Return the [x, y] coordinate for the center point of the cell that contains the specified text.  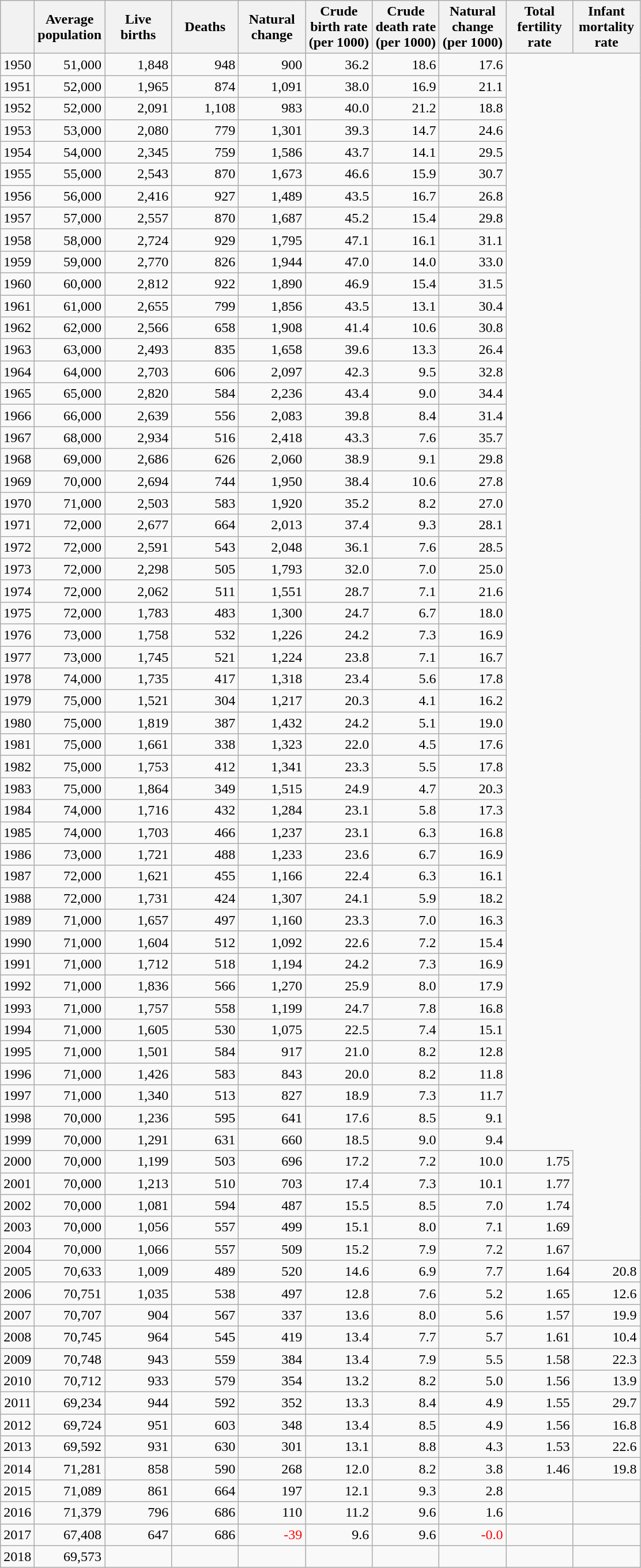
2015 [17, 1491]
1.55 [540, 1403]
1,965 [138, 86]
1,300 [272, 613]
14.6 [339, 1271]
18.0 [473, 613]
60,000 [70, 284]
2,820 [138, 394]
1.65 [540, 1293]
487 [272, 1205]
46.6 [339, 174]
29.5 [473, 152]
1959 [17, 262]
603 [205, 1425]
1,757 [138, 1008]
944 [138, 1403]
384 [272, 1359]
1989 [17, 920]
1,908 [272, 328]
35.2 [339, 503]
843 [272, 1074]
70,748 [70, 1359]
2010 [17, 1381]
2,048 [272, 547]
2,091 [138, 108]
4.3 [473, 1447]
512 [205, 942]
1953 [17, 130]
38.4 [339, 481]
511 [205, 591]
70,751 [70, 1293]
24.9 [339, 789]
759 [205, 152]
2,543 [138, 174]
1,224 [272, 657]
1,586 [272, 152]
1,795 [272, 240]
489 [205, 1271]
1975 [17, 613]
1972 [17, 547]
1.64 [540, 1271]
1,673 [272, 174]
1968 [17, 459]
12.1 [339, 1491]
110 [272, 1513]
13.6 [339, 1315]
2016 [17, 1513]
1,745 [138, 657]
4.5 [406, 745]
64,000 [70, 372]
505 [205, 569]
46.9 [339, 284]
387 [205, 723]
2,298 [138, 569]
1,426 [138, 1074]
799 [205, 306]
1,515 [272, 789]
2006 [17, 1293]
1,920 [272, 503]
11.7 [473, 1096]
412 [205, 767]
47.1 [339, 240]
1,753 [138, 767]
67,408 [70, 1535]
1,687 [272, 218]
18.8 [473, 108]
1958 [17, 240]
30.8 [473, 328]
5.7 [473, 1337]
36.2 [339, 65]
19.8 [606, 1469]
Natural change (per 1000) [473, 27]
1957 [17, 218]
1,950 [272, 481]
55,000 [70, 174]
483 [205, 613]
9.5 [406, 372]
1,233 [272, 854]
499 [272, 1227]
51,000 [70, 65]
2,416 [138, 196]
2,060 [272, 459]
22.5 [339, 1030]
65,000 [70, 394]
19.0 [473, 723]
1.77 [540, 1183]
2003 [17, 1227]
69,573 [70, 1556]
1,819 [138, 723]
1978 [17, 679]
70,745 [70, 1337]
1,836 [138, 986]
32.8 [473, 372]
943 [138, 1359]
532 [205, 635]
26.4 [473, 350]
40.0 [339, 108]
26.8 [473, 196]
1,890 [272, 284]
1995 [17, 1052]
68,000 [70, 438]
1987 [17, 876]
1,307 [272, 898]
43.7 [339, 152]
1,081 [138, 1205]
2013 [17, 1447]
69,724 [70, 1425]
14.7 [406, 130]
17.9 [473, 986]
917 [272, 1052]
69,234 [70, 1403]
304 [205, 701]
33.0 [473, 262]
1,035 [138, 1293]
63,000 [70, 350]
503 [205, 1162]
595 [205, 1118]
59,000 [70, 262]
1961 [17, 306]
626 [205, 459]
2011 [17, 1403]
Live births [138, 27]
1,284 [272, 811]
71,089 [70, 1491]
1,703 [138, 832]
1981 [17, 745]
8.8 [406, 1447]
31.5 [473, 284]
69,592 [70, 1447]
14.1 [406, 152]
22.0 [339, 745]
1,721 [138, 854]
1,621 [138, 876]
566 [205, 986]
1.57 [540, 1315]
1,716 [138, 811]
518 [205, 964]
1965 [17, 394]
17.4 [339, 1183]
16.3 [473, 920]
1,783 [138, 613]
47.0 [339, 262]
10.0 [473, 1162]
1998 [17, 1118]
1.6 [473, 1513]
1969 [17, 481]
579 [205, 1381]
24.6 [473, 130]
1,848 [138, 65]
43.4 [339, 394]
631 [205, 1140]
71,379 [70, 1513]
15.2 [339, 1249]
1,166 [272, 876]
703 [272, 1183]
1971 [17, 525]
58,000 [70, 240]
41.4 [339, 328]
1954 [17, 152]
36.1 [339, 547]
54,000 [70, 152]
2018 [17, 1556]
556 [205, 416]
301 [272, 1447]
28.7 [339, 591]
2,686 [138, 459]
466 [205, 832]
419 [272, 1337]
1,066 [138, 1249]
516 [205, 438]
31.4 [473, 416]
861 [138, 1491]
2002 [17, 1205]
779 [205, 130]
1,735 [138, 679]
1,944 [272, 262]
2,557 [138, 218]
Crude death rate (per 1000) [406, 27]
1.67 [540, 1249]
424 [205, 898]
Crude birth rate (per 1000) [339, 27]
19.9 [606, 1315]
1967 [17, 438]
Natural change [272, 27]
1,092 [272, 942]
1994 [17, 1030]
2,083 [272, 416]
983 [272, 108]
-39 [272, 1535]
1979 [17, 701]
21.2 [406, 108]
2,566 [138, 328]
39.6 [339, 350]
826 [205, 262]
1977 [17, 657]
1962 [17, 328]
Infant mortality rate [606, 27]
858 [138, 1469]
4.1 [406, 701]
30.7 [473, 174]
23.4 [339, 679]
929 [205, 240]
3.8 [473, 1469]
1988 [17, 898]
1955 [17, 174]
1.75 [540, 1162]
7.8 [406, 1008]
520 [272, 1271]
28.1 [473, 525]
11.8 [473, 1074]
696 [272, 1162]
12.0 [339, 1469]
1951 [17, 86]
835 [205, 350]
874 [205, 86]
538 [205, 1293]
2,503 [138, 503]
1,501 [138, 1052]
62,000 [70, 328]
513 [205, 1096]
20.0 [339, 1074]
948 [205, 65]
352 [272, 1403]
1,091 [272, 86]
25.0 [473, 569]
927 [205, 196]
12.6 [606, 1293]
21.0 [339, 1052]
5.2 [473, 1293]
1966 [17, 416]
1986 [17, 854]
827 [272, 1096]
2.8 [473, 1491]
1,291 [138, 1140]
39.3 [339, 130]
11.2 [339, 1513]
1,712 [138, 964]
31.1 [473, 240]
1,551 [272, 591]
39.8 [339, 416]
1,489 [272, 196]
2001 [17, 1183]
349 [205, 789]
22.3 [606, 1359]
2007 [17, 1315]
2,770 [138, 262]
1,301 [272, 130]
43.3 [339, 438]
1984 [17, 811]
24.1 [339, 898]
4.7 [406, 789]
1,237 [272, 832]
1,856 [272, 306]
900 [272, 65]
660 [272, 1140]
22.4 [339, 876]
5.0 [473, 1381]
38.0 [339, 86]
1,323 [272, 745]
1,217 [272, 701]
744 [205, 481]
10.4 [606, 1337]
2,655 [138, 306]
56,000 [70, 196]
70,712 [70, 1381]
25.9 [339, 986]
23.8 [339, 657]
1,793 [272, 569]
5.8 [406, 811]
354 [272, 1381]
931 [138, 1447]
70,633 [70, 1271]
545 [205, 1337]
338 [205, 745]
27.0 [473, 503]
2,080 [138, 130]
20.8 [606, 1271]
10.1 [473, 1183]
510 [205, 1183]
71,281 [70, 1469]
18.9 [339, 1096]
2,591 [138, 547]
Average population [70, 27]
23.6 [339, 854]
1,108 [205, 108]
1,864 [138, 789]
1964 [17, 372]
66,000 [70, 416]
13.9 [606, 1381]
417 [205, 679]
45.2 [339, 218]
-0.0 [473, 1535]
964 [138, 1337]
1,758 [138, 635]
1,521 [138, 701]
1,226 [272, 635]
1991 [17, 964]
530 [205, 1030]
1997 [17, 1096]
1,604 [138, 942]
543 [205, 547]
2,694 [138, 481]
2005 [17, 1271]
594 [205, 1205]
1973 [17, 569]
1,075 [272, 1030]
1992 [17, 986]
1960 [17, 284]
9.4 [473, 1140]
Total fertility rate [540, 27]
Deaths [205, 27]
337 [272, 1315]
1,213 [138, 1183]
1,605 [138, 1030]
1990 [17, 942]
32.0 [339, 569]
1956 [17, 196]
197 [272, 1491]
1,194 [272, 964]
1970 [17, 503]
17.3 [473, 811]
922 [205, 284]
1999 [17, 1140]
1,160 [272, 920]
2,236 [272, 394]
21.1 [473, 86]
2,677 [138, 525]
17.2 [339, 1162]
28.5 [473, 547]
348 [272, 1425]
647 [138, 1535]
30.4 [473, 306]
641 [272, 1118]
1950 [17, 65]
18.2 [473, 898]
2,639 [138, 416]
38.9 [339, 459]
15.9 [406, 174]
2000 [17, 1162]
1983 [17, 789]
61,000 [70, 306]
951 [138, 1425]
1,056 [138, 1227]
69,000 [70, 459]
35.7 [473, 438]
5.1 [406, 723]
658 [205, 328]
1,340 [138, 1096]
1,236 [138, 1118]
2,013 [272, 525]
2008 [17, 1337]
2017 [17, 1535]
2,934 [138, 438]
13.2 [339, 1381]
2012 [17, 1425]
2,418 [272, 438]
2,345 [138, 152]
1,009 [138, 1271]
509 [272, 1249]
2,812 [138, 284]
7.4 [406, 1030]
57,000 [70, 218]
1,731 [138, 898]
1,658 [272, 350]
432 [205, 811]
14.0 [406, 262]
1980 [17, 723]
590 [205, 1469]
1,657 [138, 920]
21.6 [473, 591]
1.69 [540, 1227]
2,724 [138, 240]
29.7 [606, 1403]
559 [205, 1359]
1982 [17, 767]
558 [205, 1008]
42.3 [339, 372]
34.4 [473, 394]
1996 [17, 1074]
2,493 [138, 350]
1993 [17, 1008]
37.4 [339, 525]
268 [272, 1469]
1.53 [540, 1447]
6.9 [406, 1271]
521 [205, 657]
1.58 [540, 1359]
1,661 [138, 745]
796 [138, 1513]
1,432 [272, 723]
455 [205, 876]
15.5 [339, 1205]
1974 [17, 591]
1963 [17, 350]
567 [205, 1315]
1.46 [540, 1469]
27.8 [473, 481]
1.74 [540, 1205]
630 [205, 1447]
1985 [17, 832]
2009 [17, 1359]
2,097 [272, 372]
53,000 [70, 130]
488 [205, 854]
2,703 [138, 372]
2014 [17, 1469]
1952 [17, 108]
18.5 [339, 1140]
904 [138, 1315]
1.61 [540, 1337]
1,270 [272, 986]
606 [205, 372]
592 [205, 1403]
2004 [17, 1249]
16.2 [473, 701]
18.6 [406, 65]
70,707 [70, 1315]
2,062 [138, 591]
5.9 [406, 898]
933 [138, 1381]
1,341 [272, 767]
1,318 [272, 679]
1976 [17, 635]
